Extract the (x, y) coordinate from the center of the cell holding the provided text.  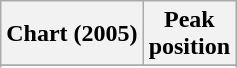
Peakposition (189, 34)
Chart (2005) (72, 34)
